For the text-containing cell, return its midpoint in [x, y] coordinate format. 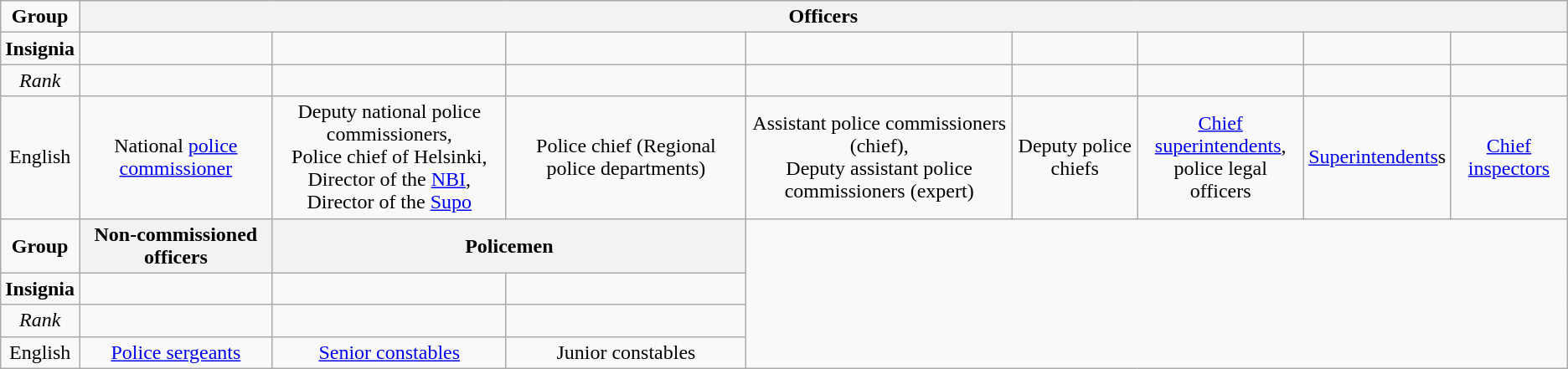
National police commissioner [176, 157]
Police sergeants [176, 352]
Superintendentss [1377, 157]
Police chief (Regional police departments) [626, 157]
Officers [824, 17]
Assistant police commissioners (chief), Deputy assistant police commissioners (expert) [879, 157]
Junior constables [626, 352]
Non-commissioned officers [176, 246]
Deputy national police commissioners,Police chief of Helsinki,Director of the NBI,Director of the Supo [389, 157]
Chief superintendents,police legal officers [1221, 157]
Policemen [509, 246]
Deputy police chiefs [1075, 157]
Chief inspectors [1509, 157]
Senior constables [389, 352]
